Output the (X, Y) coordinate of the center of the cell containing the given text.  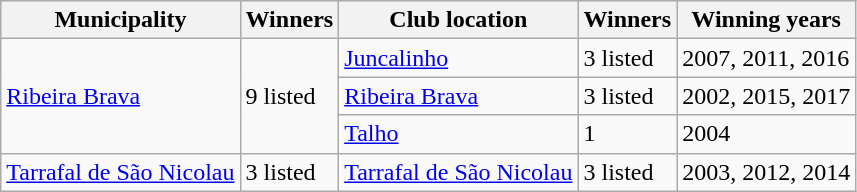
Club location (458, 20)
Talho (458, 134)
Winning years (766, 20)
2007, 2011, 2016 (766, 58)
Juncalinho (458, 58)
2004 (766, 134)
Municipality (120, 20)
9 listed (290, 96)
2003, 2012, 2014 (766, 172)
1 (628, 134)
2002, 2015, 2017 (766, 96)
